Search for the cell housing the specified text and yield its (X, Y) center coordinate. 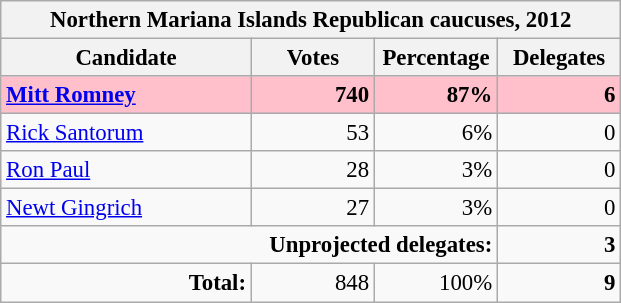
9 (560, 283)
Candidate (126, 58)
100% (436, 283)
Percentage (436, 58)
6 (560, 95)
6% (436, 133)
Newt Gingrich (126, 208)
Rick Santorum (126, 133)
Ron Paul (126, 170)
27 (312, 208)
Northern Mariana Islands Republican caucuses, 2012 (311, 20)
87% (436, 95)
848 (312, 283)
Delegates (560, 58)
Unprojected delegates: (250, 245)
53 (312, 133)
3 (560, 245)
740 (312, 95)
Votes (312, 58)
28 (312, 170)
Total: (126, 283)
Mitt Romney (126, 95)
